For the text-containing cell, return its midpoint in [X, Y] coordinate format. 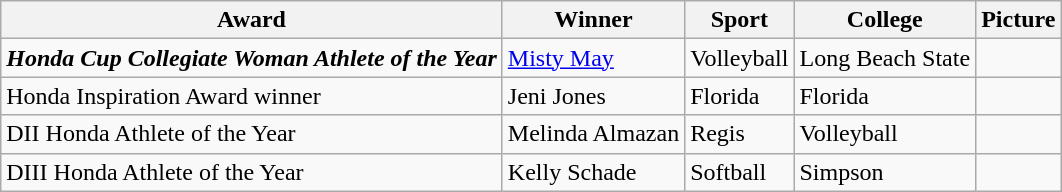
Kelly Schade [593, 172]
College [885, 20]
Honda Cup Collegiate Woman Athlete of the Year [252, 58]
Award [252, 20]
Picture [1018, 20]
Winner [593, 20]
Softball [740, 172]
Melinda Almazan [593, 134]
Long Beach State [885, 58]
DIII Honda Athlete of the Year [252, 172]
Simpson [885, 172]
Sport [740, 20]
Honda Inspiration Award winner [252, 96]
Misty May [593, 58]
Jeni Jones [593, 96]
Regis [740, 134]
DII Honda Athlete of the Year [252, 134]
